Extract the (x, y) coordinate from the center of the cell holding the provided text.  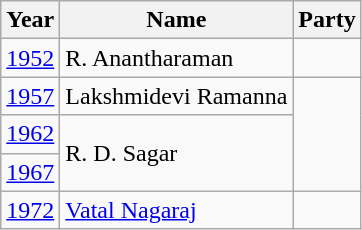
Lakshmidevi Ramanna (176, 96)
1972 (30, 210)
Year (30, 20)
Party (327, 20)
Vatal Nagaraj (176, 210)
1962 (30, 134)
R. D. Sagar (176, 153)
1952 (30, 58)
Name (176, 20)
1957 (30, 96)
R. Anantharaman (176, 58)
1967 (30, 172)
